From the cell containing the given text, extract its center point as (X, Y) coordinate. 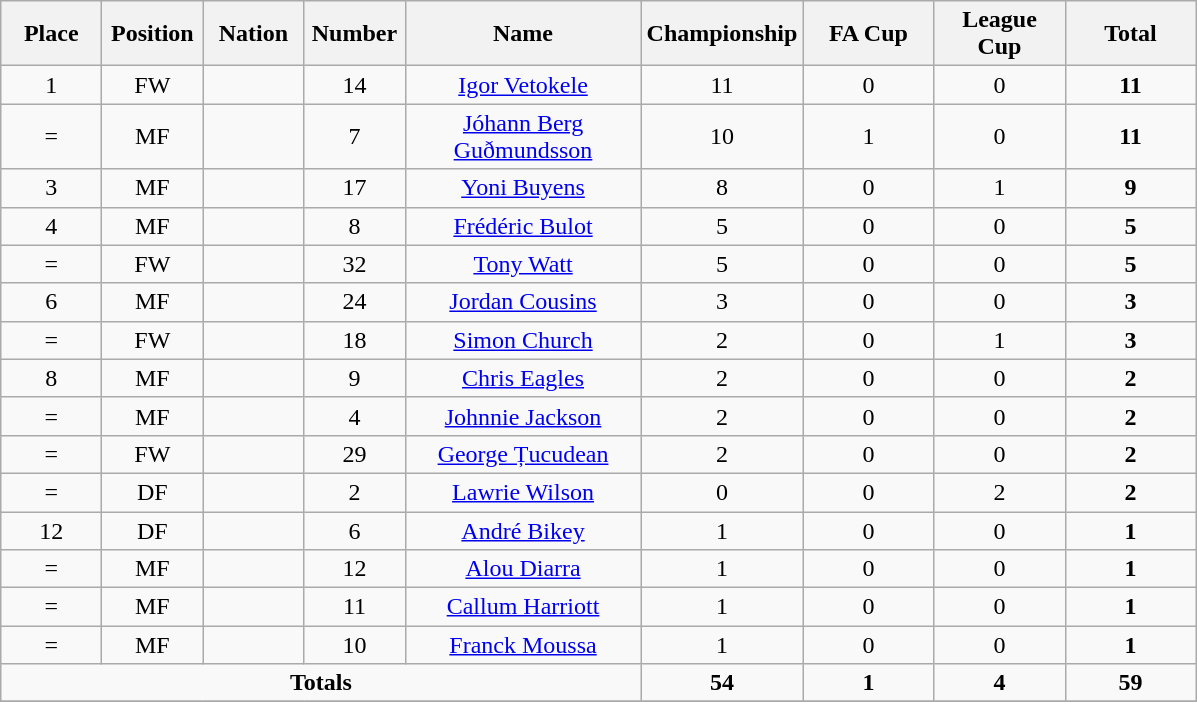
14 (354, 85)
Franck Moussa (523, 645)
Alou Diarra (523, 569)
54 (722, 683)
32 (354, 264)
Jóhann Berg Guðmundsson (523, 136)
Position (152, 34)
League Cup (1000, 34)
Simon Church (523, 340)
Yoni Buyens (523, 188)
Nation (254, 34)
André Bikey (523, 531)
Total (1130, 34)
24 (354, 302)
Igor Vetokele (523, 85)
Championship (722, 34)
Name (523, 34)
7 (354, 136)
Lawrie Wilson (523, 492)
29 (354, 454)
17 (354, 188)
Frédéric Bulot (523, 226)
Chris Eagles (523, 378)
FA Cup (868, 34)
Callum Harriott (523, 607)
18 (354, 340)
Totals (321, 683)
Place (52, 34)
Number (354, 34)
Jordan Cousins (523, 302)
Tony Watt (523, 264)
Johnnie Jackson (523, 416)
59 (1130, 683)
George Țucudean (523, 454)
